Detect which cell encompasses the target text, then output its [x, y] center coordinate. 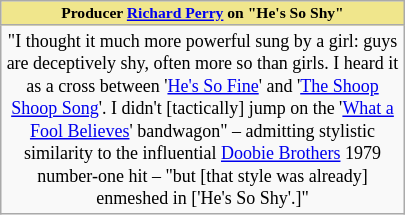
Producer Richard Perry on "He's So Shy" [203, 13]
